Provide the (x, y) coordinate of the cell's center where the given text is located.  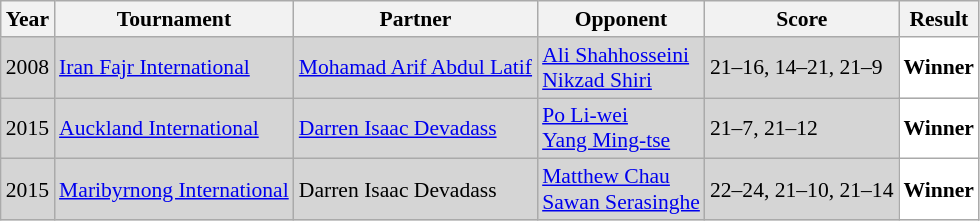
Score (802, 19)
Maribyrnong International (174, 190)
Ali Shahhosseini Nikzad Shiri (621, 68)
Year (28, 19)
2008 (28, 68)
Partner (416, 19)
Opponent (621, 19)
Po Li-wei Yang Ming-tse (621, 128)
21–7, 21–12 (802, 128)
22–24, 21–10, 21–14 (802, 190)
21–16, 14–21, 21–9 (802, 68)
Matthew Chau Sawan Serasinghe (621, 190)
Tournament (174, 19)
Mohamad Arif Abdul Latif (416, 68)
Iran Fajr International (174, 68)
Auckland International (174, 128)
Result (940, 19)
